Search for the cell housing the specified text and yield its (X, Y) center coordinate. 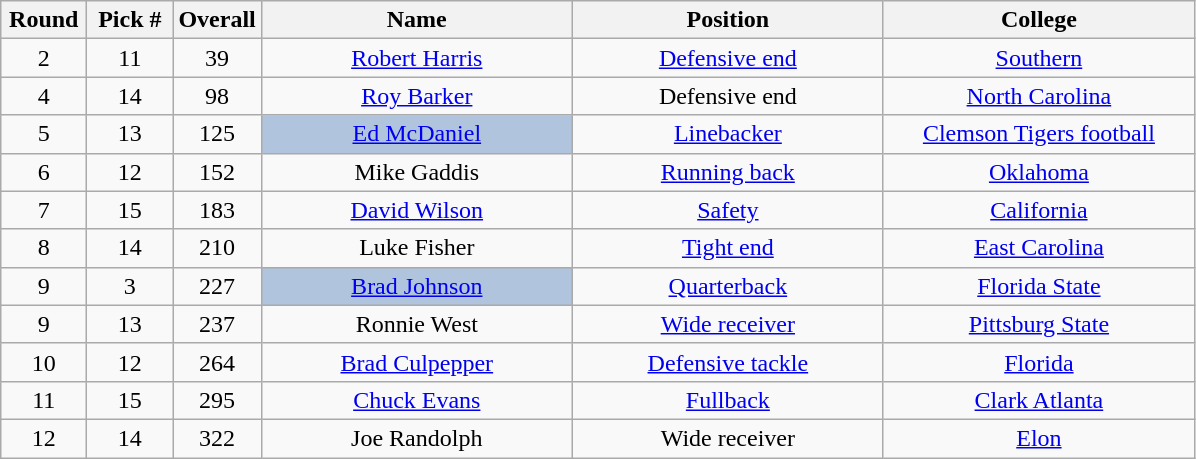
Florida State (1038, 286)
Joe Randolph (416, 438)
Ronnie West (416, 324)
East Carolina (1038, 248)
Chuck Evans (416, 400)
227 (217, 286)
Southern (1038, 58)
264 (217, 362)
295 (217, 400)
210 (217, 248)
Pittsburg State (1038, 324)
Clemson Tigers football (1038, 134)
98 (217, 96)
3 (130, 286)
Clark Atlanta (1038, 400)
10 (44, 362)
39 (217, 58)
2 (44, 58)
College (1038, 20)
Ed McDaniel (416, 134)
Pick # (130, 20)
7 (44, 210)
Safety (728, 210)
Quarterback (728, 286)
Round (44, 20)
Oklahoma (1038, 172)
8 (44, 248)
Luke Fisher (416, 248)
Robert Harris (416, 58)
Linebacker (728, 134)
237 (217, 324)
David Wilson (416, 210)
Roy Barker (416, 96)
152 (217, 172)
Running back (728, 172)
Brad Johnson (416, 286)
125 (217, 134)
Brad Culpepper (416, 362)
Florida (1038, 362)
4 (44, 96)
6 (44, 172)
183 (217, 210)
California (1038, 210)
322 (217, 438)
Defensive tackle (728, 362)
Mike Gaddis (416, 172)
Overall (217, 20)
Tight end (728, 248)
Fullback (728, 400)
Position (728, 20)
North Carolina (1038, 96)
Elon (1038, 438)
Name (416, 20)
5 (44, 134)
